For the text-containing cell, return its midpoint in [X, Y] coordinate format. 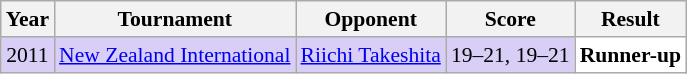
Score [510, 19]
Riichi Takeshita [371, 55]
New Zealand International [174, 55]
Result [630, 19]
2011 [28, 55]
Runner-up [630, 55]
Opponent [371, 19]
Year [28, 19]
Tournament [174, 19]
19–21, 19–21 [510, 55]
